Find where the given text appears and provide that cell's center as (X, Y) coordinate. 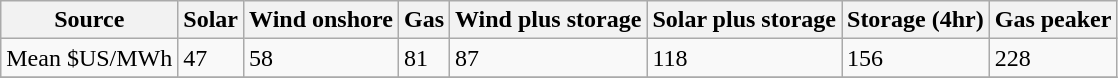
118 (744, 58)
Solar plus storage (744, 20)
87 (548, 58)
Solar (211, 20)
58 (322, 58)
228 (1053, 58)
Storage (4hr) (916, 20)
Gas (424, 20)
Mean $US/MWh (90, 58)
47 (211, 58)
Gas peaker (1053, 20)
156 (916, 58)
Wind plus storage (548, 20)
Wind onshore (322, 20)
81 (424, 58)
Source (90, 20)
